Determine the (x, y) coordinate at the center of the cell enclosing the given text.  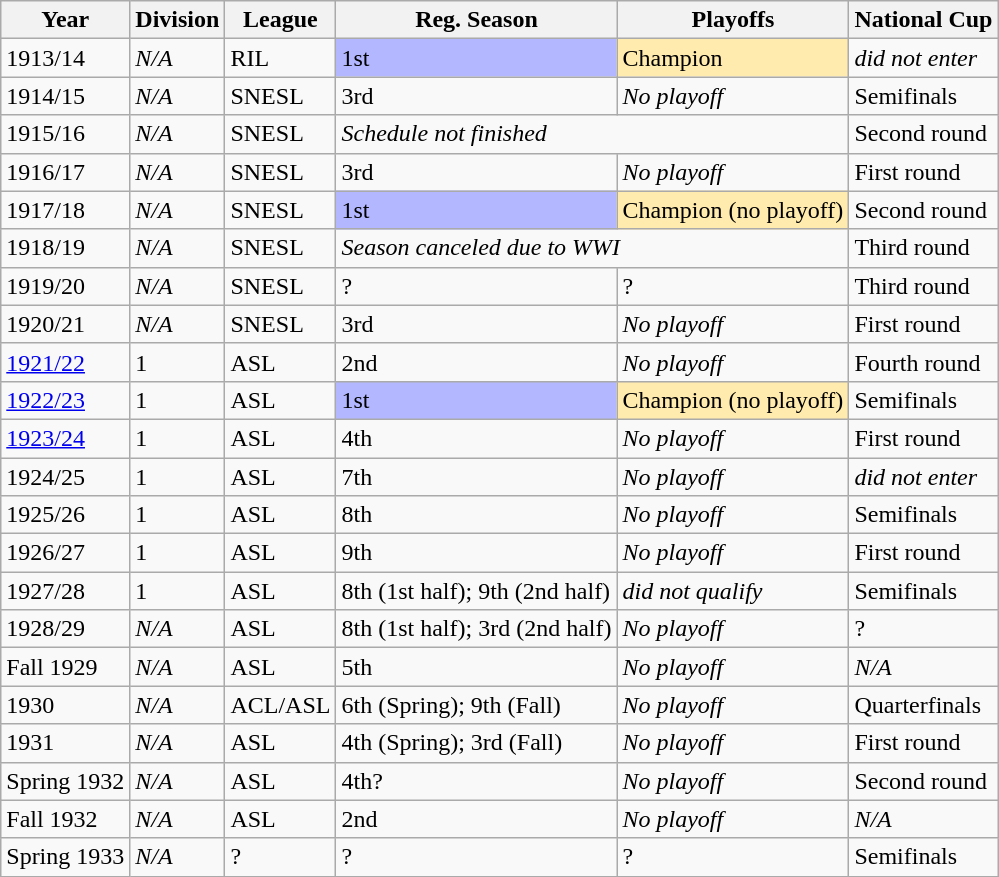
1925/26 (66, 515)
1931 (66, 743)
ACL/ASL (280, 705)
1921/22 (66, 362)
5th (476, 667)
4th (476, 438)
1923/24 (66, 438)
8th (1st half); 9th (2nd half) (476, 591)
1920/21 (66, 324)
1926/27 (66, 553)
did not qualify (733, 591)
1928/29 (66, 629)
RIL (280, 58)
1916/17 (66, 172)
1917/18 (66, 210)
Champion (733, 58)
1919/20 (66, 286)
1922/23 (66, 400)
1924/25 (66, 477)
4th? (476, 781)
1918/19 (66, 248)
Spring 1933 (66, 857)
1927/28 (66, 591)
Quarterfinals (924, 705)
Playoffs (733, 20)
Season canceled due to WWI (592, 248)
League (280, 20)
Year (66, 20)
1915/16 (66, 134)
Reg. Season (476, 20)
8th (476, 515)
1913/14 (66, 58)
4th (Spring); 3rd (Fall) (476, 743)
1930 (66, 705)
6th (Spring); 9th (Fall) (476, 705)
Fall 1929 (66, 667)
Division (178, 20)
Fourth round (924, 362)
9th (476, 553)
1914/15 (66, 96)
National Cup (924, 20)
Spring 1932 (66, 781)
8th (1st half); 3rd (2nd half) (476, 629)
Fall 1932 (66, 819)
7th (476, 477)
Schedule not finished (592, 134)
